Return (x, y) of the center of cell containing provided text 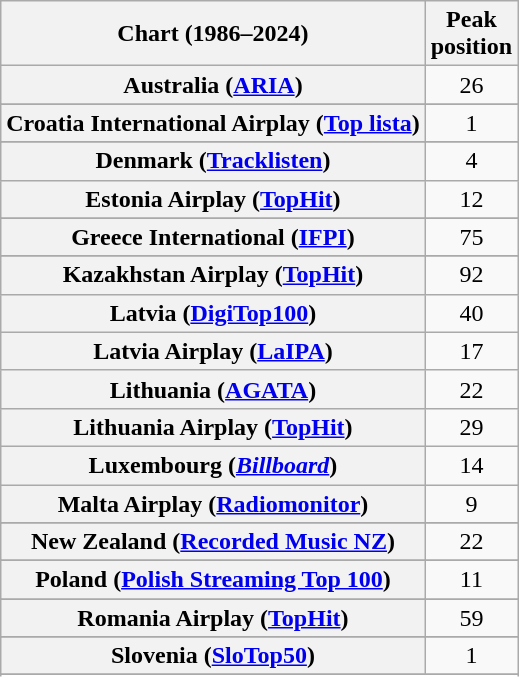
Latvia Airplay (LaIPA) (213, 351)
Greece International (IFPI) (213, 237)
Lithuania Airplay (TopHit) (213, 427)
Peakposition (471, 34)
11 (471, 580)
59 (471, 618)
12 (471, 199)
Slovenia (SloTop50) (213, 656)
92 (471, 275)
Luxembourg (Billboard) (213, 465)
Poland (Polish Streaming Top 100) (213, 580)
Lithuania (AGATA) (213, 389)
Romania Airplay (TopHit) (213, 618)
Latvia (DigiTop100) (213, 313)
Denmark (Tracklisten) (213, 161)
14 (471, 465)
Croatia International Airplay (Top lista) (213, 123)
Malta Airplay (Radiomonitor) (213, 503)
Chart (1986–2024) (213, 34)
Estonia Airplay (TopHit) (213, 199)
26 (471, 85)
Australia (ARIA) (213, 85)
9 (471, 503)
40 (471, 313)
Kazakhstan Airplay (TopHit) (213, 275)
75 (471, 237)
New Zealand (Recorded Music NZ) (213, 542)
4 (471, 161)
29 (471, 427)
17 (471, 351)
